Return (x, y) of the center of cell containing provided text 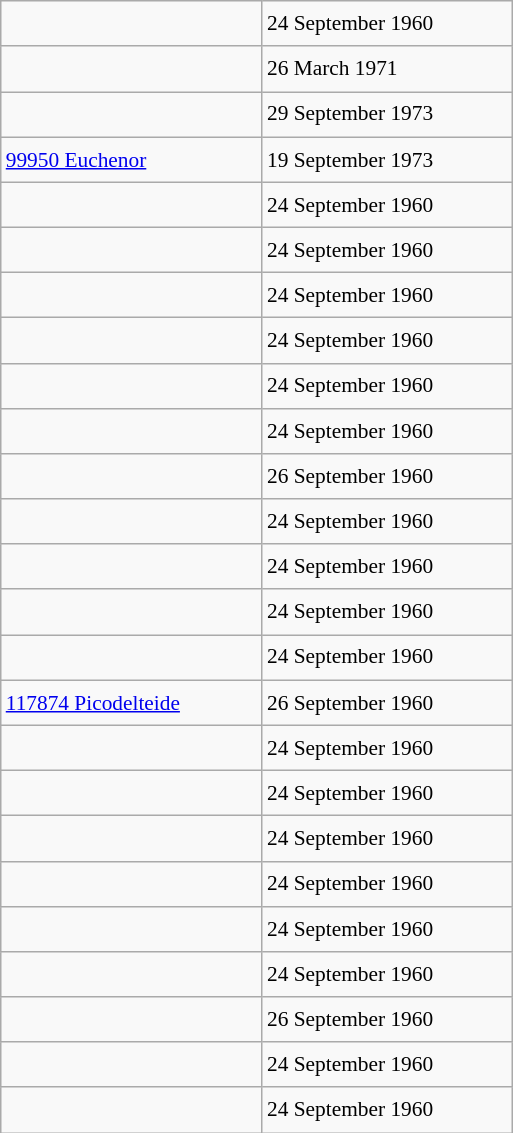
19 September 1973 (387, 160)
29 September 1973 (387, 114)
117874 Picodelteide (132, 702)
99950 Euchenor (132, 160)
26 March 1971 (387, 68)
